Locate the cell with the specified text and output its [x, y] center coordinate. 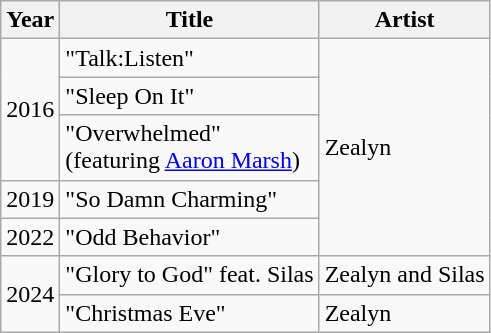
"Odd Behavior" [190, 237]
"Sleep On It" [190, 96]
2016 [30, 110]
"Christmas Eve" [190, 313]
"So Damn Charming" [190, 199]
"Glory to God" feat. Silas [190, 275]
Year [30, 20]
2022 [30, 237]
2024 [30, 294]
Zealyn and Silas [404, 275]
"Overwhelmed"(featuring Aaron Marsh) [190, 148]
2019 [30, 199]
Artist [404, 20]
"Talk:Listen" [190, 58]
Title [190, 20]
